Output the [X, Y] coordinate of the center of the cell containing the given text.  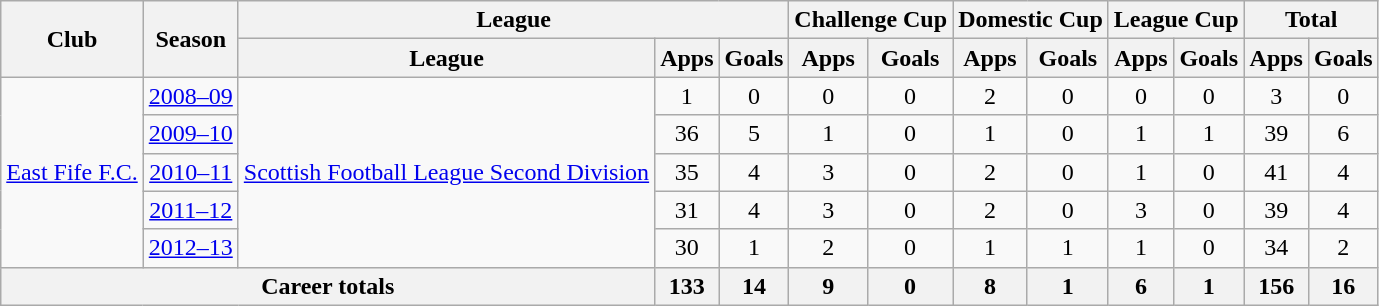
2010–11 [190, 172]
14 [754, 286]
30 [687, 248]
36 [687, 134]
133 [687, 286]
2012–13 [190, 248]
Season [190, 39]
Career totals [328, 286]
35 [687, 172]
41 [1276, 172]
Domestic Cup [1031, 20]
34 [1276, 248]
8 [990, 286]
Scottish Football League Second Division [446, 172]
2011–12 [190, 210]
Club [72, 39]
31 [687, 210]
Total [1311, 20]
16 [1343, 286]
Challenge Cup [871, 20]
5 [754, 134]
156 [1276, 286]
2008–09 [190, 96]
9 [828, 286]
2009–10 [190, 134]
East Fife F.C. [72, 172]
League Cup [1176, 20]
